From the cell containing the given text, extract its center point as [X, Y] coordinate. 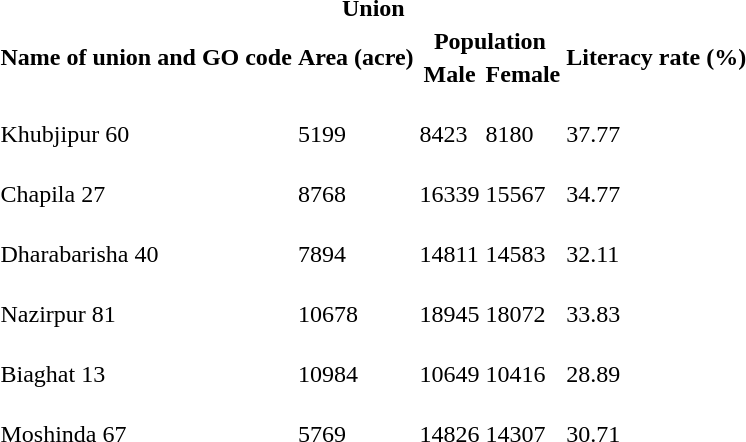
18072 [523, 300]
10678 [356, 300]
Area (acre) [356, 58]
8768 [356, 180]
10984 [356, 360]
10416 [523, 360]
16339 [450, 180]
Female [523, 74]
14811 [450, 240]
Population [490, 41]
5199 [356, 120]
7894 [356, 240]
15567 [523, 180]
18945 [450, 300]
8180 [523, 120]
14583 [523, 240]
10649 [450, 360]
8423 [450, 120]
Male [450, 74]
